Return [X, Y] of the center of cell containing provided text 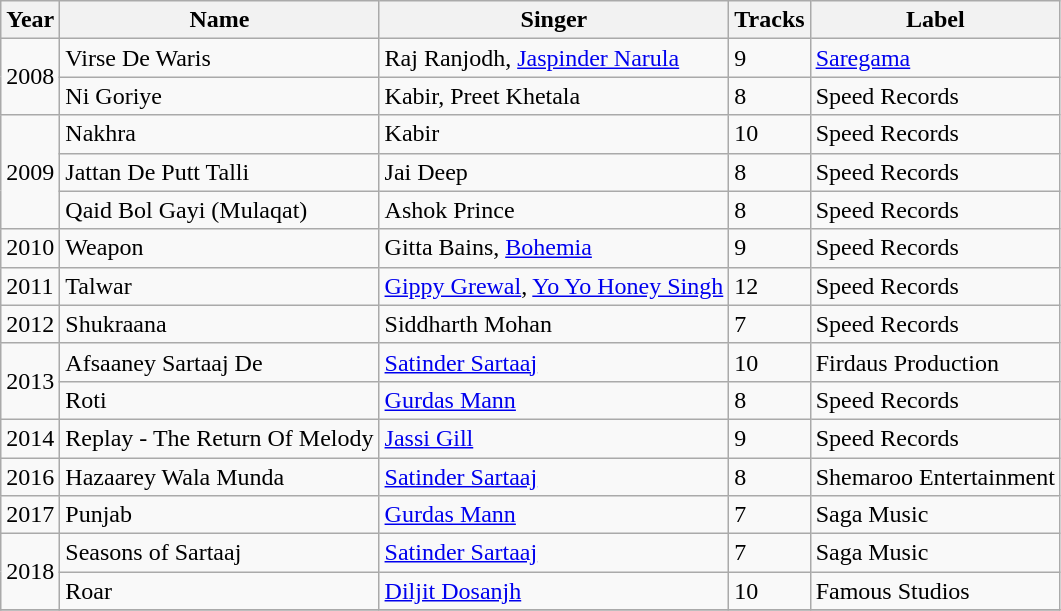
Raj Ranjodh, Jaspinder Narula [554, 58]
2009 [30, 172]
Seasons of Sartaaj [220, 553]
Year [30, 20]
Jattan De Putt Talli [220, 172]
Shemaroo Entertainment [935, 477]
2017 [30, 515]
Nakhra [220, 134]
Firdaus Production [935, 362]
Tracks [770, 20]
Famous Studios [935, 591]
12 [770, 286]
Name [220, 20]
Replay - The Return Of Melody [220, 438]
Roar [220, 591]
Talwar [220, 286]
Punjab [220, 515]
2014 [30, 438]
Ashok Prince [554, 210]
Gippy Grewal, Yo Yo Honey Singh [554, 286]
2011 [30, 286]
2008 [30, 77]
Hazaarey Wala Munda [220, 477]
Qaid Bol Gayi (Mulaqat) [220, 210]
Jai Deep [554, 172]
2010 [30, 248]
2013 [30, 381]
Diljit Dosanjh [554, 591]
Afsaaney Sartaaj De [220, 362]
2012 [30, 324]
Saregama [935, 58]
Siddharth Mohan [554, 324]
Shukraana [220, 324]
2016 [30, 477]
Label [935, 20]
Kabir [554, 134]
2018 [30, 572]
Singer [554, 20]
Weapon [220, 248]
Roti [220, 400]
Kabir, Preet Khetala [554, 96]
Ni Goriye [220, 96]
Jassi Gill [554, 438]
Virse De Waris [220, 58]
Gitta Bains, Bohemia [554, 248]
